For the text-containing cell, return its midpoint in (X, Y) coordinate format. 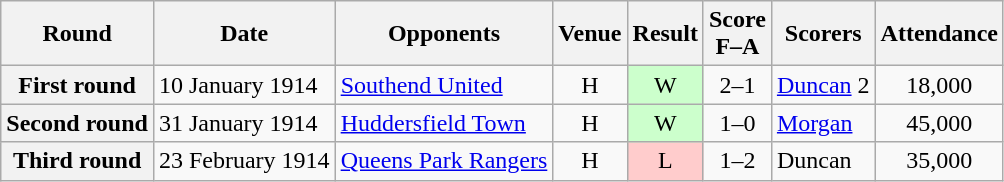
Result (665, 34)
ScoreF–A (737, 34)
Duncan 2 (823, 85)
Date (244, 34)
Southend United (444, 85)
Duncan (823, 161)
31 January 1914 (244, 123)
Huddersfield Town (444, 123)
Venue (590, 34)
Round (78, 34)
35,000 (939, 161)
Scorers (823, 34)
Opponents (444, 34)
L (665, 161)
First round (78, 85)
Third round (78, 161)
1–0 (737, 123)
Attendance (939, 34)
Second round (78, 123)
23 February 1914 (244, 161)
10 January 1914 (244, 85)
Queens Park Rangers (444, 161)
45,000 (939, 123)
18,000 (939, 85)
2–1 (737, 85)
Morgan (823, 123)
1–2 (737, 161)
